For the text-containing cell, return its midpoint in [X, Y] coordinate format. 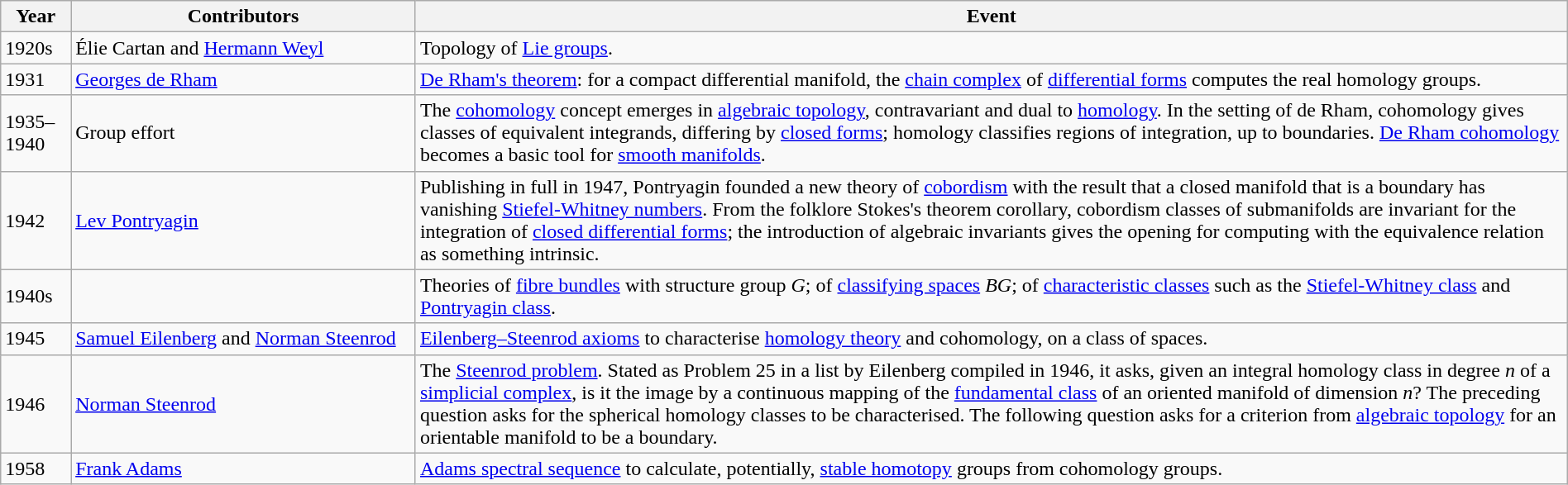
Eilenberg–Steenrod axioms to characterise homology theory and cohomology, on a class of spaces. [991, 339]
Élie Cartan and Hermann Weyl [243, 48]
1931 [36, 79]
Year [36, 17]
1940s [36, 296]
De Rham's theorem: for a compact differential manifold, the chain complex of differential forms computes the real homology groups. [991, 79]
Lev Pontryagin [243, 220]
Topology of Lie groups. [991, 48]
Adams spectral sequence to calculate, potentially, stable homotopy groups from cohomology groups. [991, 468]
1958 [36, 468]
Group effort [243, 133]
Samuel Eilenberg and Norman Steenrod [243, 339]
1946 [36, 403]
1945 [36, 339]
1935–1940 [36, 133]
1920s [36, 48]
Event [991, 17]
Georges de Rham [243, 79]
1942 [36, 220]
Norman Steenrod [243, 403]
Frank Adams [243, 468]
Contributors [243, 17]
